Determine the [x, y] coordinate at the center of the cell enclosing the given text.  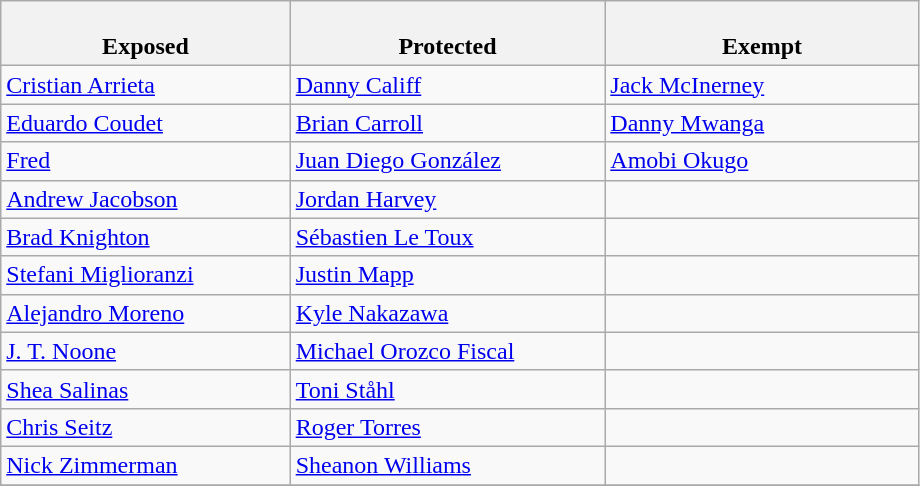
Sébastien Le Toux [448, 237]
Chris Seitz [146, 427]
Jordan Harvey [448, 199]
Shea Salinas [146, 389]
Jack McInerney [762, 85]
Exempt [762, 34]
Juan Diego González [448, 161]
Brad Knighton [146, 237]
J. T. Noone [146, 351]
Cristian Arrieta [146, 85]
Sheanon Williams [448, 465]
Roger Torres [448, 427]
Danny Mwanga [762, 123]
Andrew Jacobson [146, 199]
Exposed [146, 34]
Stefani Miglioranzi [146, 275]
Protected [448, 34]
Amobi Okugo [762, 161]
Eduardo Coudet [146, 123]
Michael Orozco Fiscal [448, 351]
Kyle Nakazawa [448, 313]
Nick Zimmerman [146, 465]
Fred [146, 161]
Danny Califf [448, 85]
Toni Ståhl [448, 389]
Justin Mapp [448, 275]
Brian Carroll [448, 123]
Alejandro Moreno [146, 313]
